Pinpoint the cell where the given text exists, returning its [x, y] midpoint coordinate. 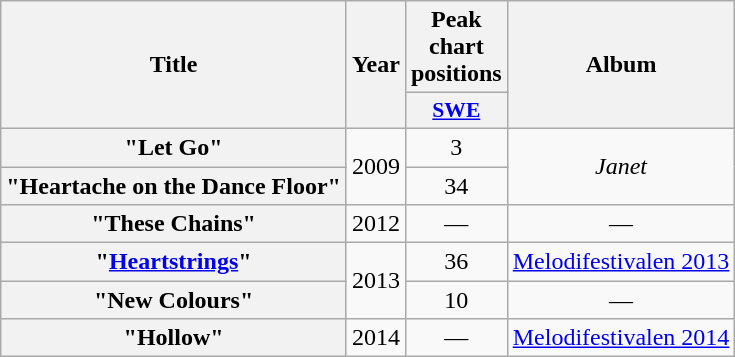
34 [456, 185]
"Heartstrings" [174, 262]
"Hollow" [174, 338]
2014 [376, 338]
"New Colours" [174, 300]
Album [621, 65]
Janet [621, 166]
"Heartache on the Dance Floor" [174, 185]
Melodifestivalen 2014 [621, 338]
2009 [376, 166]
"Let Go" [174, 147]
36 [456, 262]
"These Chains" [174, 224]
Melodifestivalen 2013 [621, 262]
2012 [376, 224]
10 [456, 300]
2013 [376, 281]
Title [174, 65]
Peak chart positions [456, 47]
Year [376, 65]
SWE [456, 111]
3 [456, 147]
